Output the [x, y] coordinate of the center of the cell containing the given text.  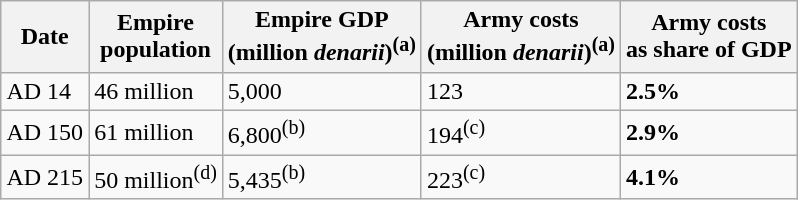
50 million(d) [156, 178]
123 [520, 91]
Date [45, 37]
Army costsas share of GDP [708, 37]
4.1% [708, 178]
Empire GDP (million denarii)(a) [322, 37]
61 million [156, 132]
Army costs(million denarii)(a) [520, 37]
2.5% [708, 91]
5,435(b) [322, 178]
AD 150 [45, 132]
5,000 [322, 91]
AD 215 [45, 178]
194(c) [520, 132]
223(c) [520, 178]
2.9% [708, 132]
AD 14 [45, 91]
6,800(b) [322, 132]
46 million [156, 91]
Empirepopulation [156, 37]
